Provide the (x, y) coordinate of the cell's center where the given text is located.  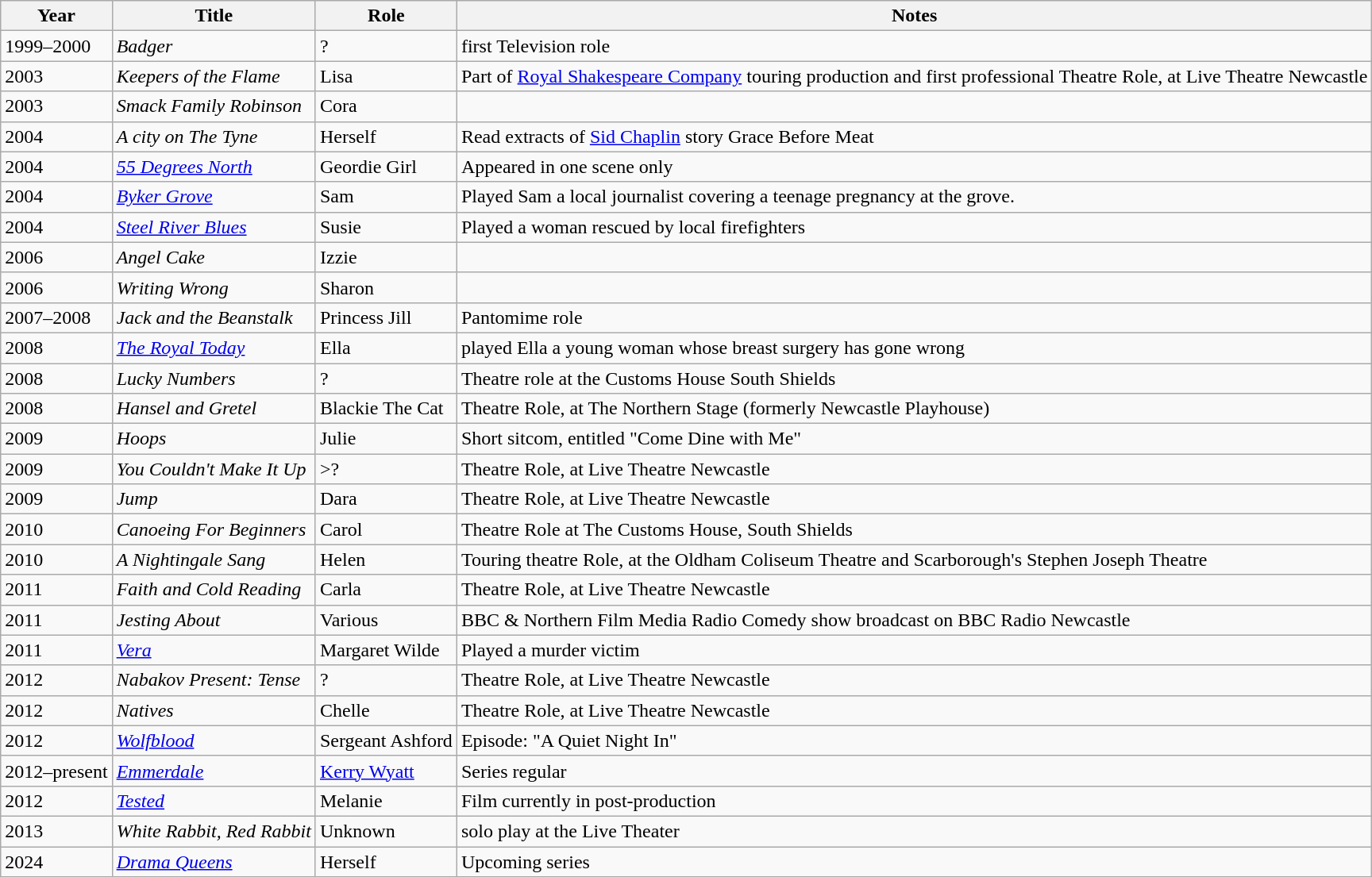
Year (56, 16)
Helen (386, 560)
Emmerdale (214, 771)
Pantomime role (915, 317)
Series regular (915, 771)
Izzie (386, 257)
The Royal Today (214, 348)
Part of Royal Shakespeare Company touring production and first professional Theatre Role, at Live Theatre Newcastle (915, 76)
Upcoming series (915, 861)
Role (386, 16)
Jump (214, 499)
Read extracts of Sid Chaplin story Grace Before Meat (915, 137)
1999–2000 (56, 46)
Theatre Role, at The Northern Stage (formerly Newcastle Playhouse) (915, 409)
Carol (386, 529)
You Couldn't Make It Up (214, 469)
Drama Queens (214, 861)
Theatre role at the Customs House South Shields (915, 379)
Angel Cake (214, 257)
Chelle (386, 710)
Sergeant Ashford (386, 740)
Jack and the Beanstalk (214, 317)
Jesting About (214, 620)
Played a woman rescued by local firefighters (915, 227)
Cora (386, 106)
2013 (56, 831)
Margaret Wilde (386, 650)
Ella (386, 348)
Keepers of the Flame (214, 76)
Kerry Wyatt (386, 771)
Unknown (386, 831)
Steel River Blues (214, 227)
Various (386, 620)
Writing Wrong (214, 287)
Film currently in post-production (915, 801)
Melanie (386, 801)
Geordie Girl (386, 167)
solo play at the Live Theater (915, 831)
Lisa (386, 76)
Touring theatre Role, at the Oldham Coliseum Theatre and Scarborough's Stephen Joseph Theatre (915, 560)
Canoeing For Beginners (214, 529)
BBC & Northern Film Media Radio Comedy show broadcast on BBC Radio Newcastle (915, 620)
Badger (214, 46)
Title (214, 16)
Blackie The Cat (386, 409)
>? (386, 469)
Tested (214, 801)
played Ella a young woman whose breast surgery has gone wrong (915, 348)
A Nightingale Sang (214, 560)
Theatre Role at The Customs House, South Shields (915, 529)
2007–2008 (56, 317)
Lucky Numbers (214, 379)
Wolfblood (214, 740)
A city on The Tyne (214, 137)
first Television role (915, 46)
Smack Family Robinson (214, 106)
2024 (56, 861)
Hoops (214, 439)
Episode: "A Quiet Night In" (915, 740)
Byker Grove (214, 197)
Played a murder victim (915, 650)
Dara (386, 499)
Hansel and Gretel (214, 409)
Julie (386, 439)
Carla (386, 590)
Appeared in one scene only (915, 167)
Nabakov Present: Tense (214, 680)
White Rabbit, Red Rabbit (214, 831)
Susie (386, 227)
Short sitcom, entitled "Come Dine with Me" (915, 439)
Sam (386, 197)
Faith and Cold Reading (214, 590)
Sharon (386, 287)
2012–present (56, 771)
Played Sam a local journalist covering a teenage pregnancy at the grove. (915, 197)
Notes (915, 16)
55 Degrees North (214, 167)
Vera (214, 650)
Princess Jill (386, 317)
Natives (214, 710)
